From the cell containing the given text, extract its center point as (x, y) coordinate. 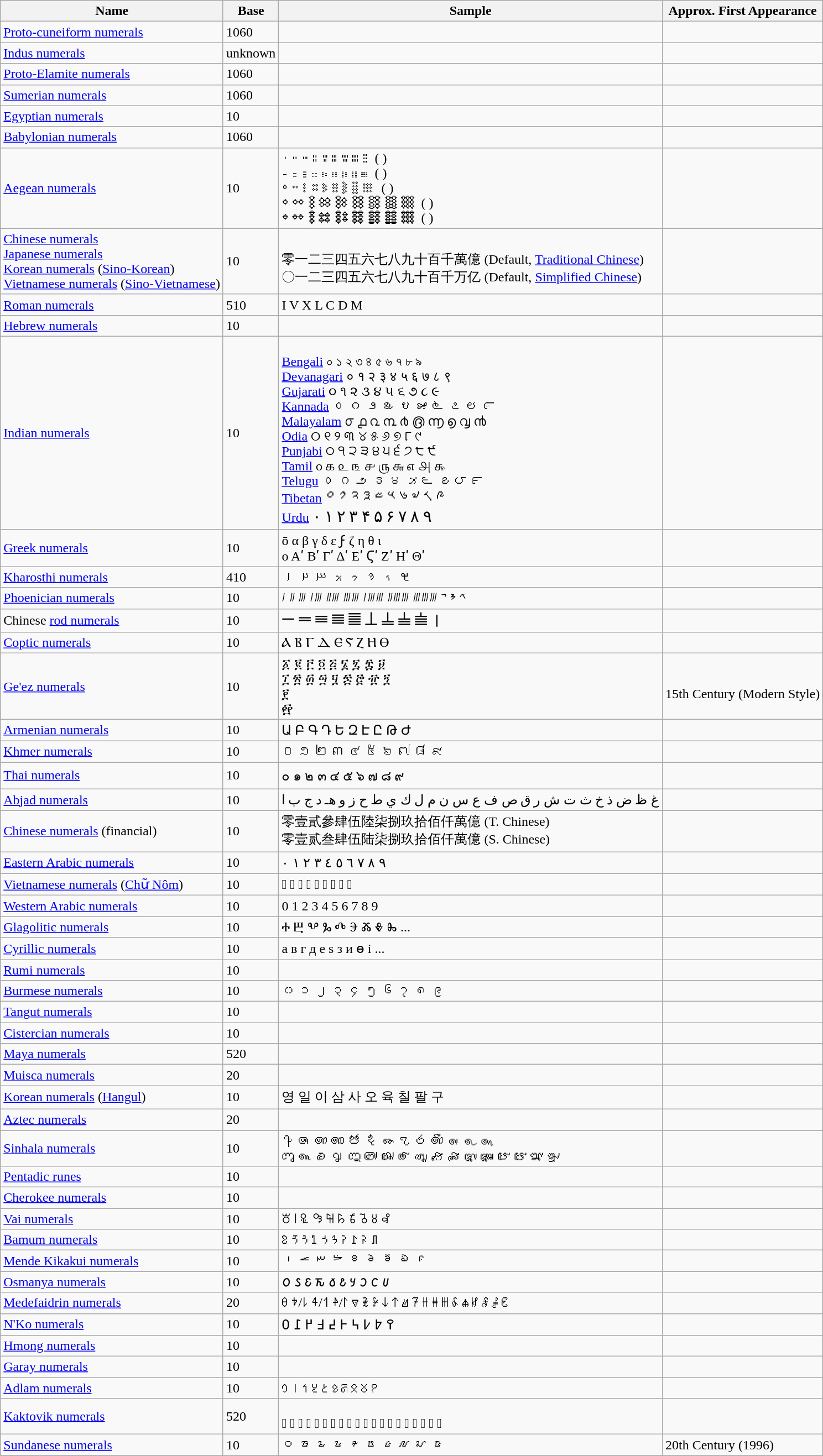
unknown (251, 53)
Egyptian numerals (112, 116)
410 (251, 577)
𐄇 𐄈 𐄉 𐄊 𐄋 𐄌 𐄍 𐄎 𐄏 ( ) 𐄐 𐄑 𐄒 𐄓 𐄔 𐄕 𐄖 𐄗 𐄘 ( ) 𐄙 𐄚 𐄛 𐄜 𐄝 𐄞 𐄟 𐄠 𐄡 ( ) 𐄢 𐄣 𐄤 𐄥 𐄦 𐄧 𐄨 𐄩 𐄪 ( ) 𐄫 𐄬 𐄭 𐄮 𐄯 𐄰 𐄱 𐄲 𐄳 ( ) (471, 188)
零一二三四五六七八九十百千萬億 (Default, Traditional Chinese) 〇一二三四五六七八九十百千万亿 (Default, Simplified Chinese) (471, 261)
Approx. First Appearance (742, 11)
Aegean numerals (112, 188)
Sundanese numerals (112, 1445)
𝍠 𝍡 𝍢 𝍣 𝍤 𝍥 𝍦 𝍧 𝍨 𝍩 (471, 620)
Hmong numerals (112, 1346)
߉ ߈ ߇ ߆ ߅ ߄ ߃ ߂ ߁ ߀ (471, 1324)
510 (251, 305)
Muisca numerals (112, 1075)
Proto-cuneiform numerals (112, 32)
ō α β γ δ ε ϝ ζ η θ ι ο Αʹ Βʹ Γʹ Δʹ Εʹ Ϛʹ Ζʹ Ηʹ Θʹ (471, 548)
𐤙 𐤘 𐤗 𐤛𐤛𐤛 𐤛𐤛𐤚 𐤛𐤛𐤖 𐤛𐤛 𐤛𐤚 𐤛𐤖 𐤛 𐤚 𐤖 (471, 598)
𞥙 𞥘 𞥗 𞥖 𞥕 𞥔 𞥓 𞥒 𞥑 𞥐 (471, 1388)
Vai numerals (112, 1219)
Greek numerals (112, 548)
Eastern Arabic numerals (112, 863)
Babylonian numerals (112, 137)
а в г д е ѕ з и ѳ і ... (471, 949)
፩ ፪ ፫ ፬ ፭ ፮ ፯ ፰ ፱ ፲ ፳ ፴ ፵ ፶ ፷ ፸ ፹ ፺ ፻ ፼ (471, 687)
𐒠 𐒡 𐒢 𐒣 𐒤 𐒥 𐒦 𐒧 𐒨 𐒩 (471, 1282)
Vietnamese numerals (Chữ Nôm) (112, 884)
෦ ෧ ෨ ෩ ෪ ෫ ෬ ෭ ෮ ෯ 𑇡 𑇢 𑇣𑇤 𑇥 𑇦 𑇧 𑇨 𑇩 𑇪 𑇫 𑇬 𑇭 𑇮 𑇯 𑇰 𑇱 𑇲 𑇳 𑇴 (471, 1148)
Pentadic runes (112, 1177)
Base (251, 11)
Rumi numerals (112, 970)
Name (112, 11)
Kharosthi numerals (112, 577)
០ ១ ២ ៣ ៤ ៥ ៦ ៧ ៨ ៩ (471, 751)
Sinhala numerals (112, 1148)
Indian numerals (112, 432)
Armenian numerals (112, 730)
᮰ ᮱ ᮲ ᮳ ᮴ ᮵ ᮶ ᮷ ᮸ ᮹ (471, 1445)
ꛯ ꛦ ꛧ ꛨ ꛩ ꛪ ꛫ ꛬ ꛭ ꛮ (471, 1240)
Garay numerals (112, 1367)
20th Century (1996) (742, 1445)
Kaktovik numerals (112, 1416)
𞣏 𞣎 𞣍 𞣌 𞣋 𞣊 𞣉 𞣈 𞣇 (471, 1261)
Cyrillic numerals (112, 949)
Cistercian numerals (112, 1033)
Tangut numerals (112, 1012)
Sample (471, 11)
Western Arabic numerals (112, 906)
15th Century (Modern Style) (742, 687)
غ ظ ض ذ خ ث ت ش ر ق ص ف ع س ن م ل ك ي ط ح ز و هـ د ج ب ا (471, 800)
Proto-Elamite numerals (112, 74)
Ա Բ Գ Դ Ե Զ Է Ը Թ Ժ (471, 730)
၀ ၁ ၂ ၃ ၄ ၅ ၆ ၇ ၈ ၉ (471, 991)
𐩇 𐩆 𐩅 𐩄 𐩃 𐩂 𐩁 𐩀 (471, 577)
Hebrew numerals (112, 326)
Abjad numerals (112, 800)
𖺀 𖺁/𖺔 𖺂/𖺕 𖺃/𖺖 𖺄 𖺅 𖺆 𖺇 𖺈 𖺉 𖺊 𖺋 𖺌 𖺍 𖺎 𖺏 𖺐 𖺑 𖺒 𖺓 (471, 1303)
Medefaidrin numerals (112, 1303)
Burmese numerals (112, 991)
꘠ ꘡ ꘢ ꘣ ꘤ ꘥ ꘦ ꘧ ꘨ ꘩ (471, 1219)
Bamum numerals (112, 1240)
𠬠 𠄩 𠀧 𦊚 𠄼 𦒹 𦉱 𠔭 𠃩 (471, 884)
Phoenician numerals (112, 598)
Thai numerals (112, 775)
Chinese numeralsJapanese numeralsKorean numerals (Sino-Korean)Vietnamese numerals (Sino-Vietnamese) (112, 261)
Adlam numerals (112, 1388)
Chinese numerals (financial) (112, 831)
Korean numerals (Hangul) (112, 1098)
Glagolitic numerals (112, 927)
Sumerian numerals (112, 95)
Aztec numerals (112, 1119)
Indus numerals (112, 53)
Cherokee numerals (112, 1198)
Ⲁ Ⲃ Ⲅ Ⲇ Ⲉ Ⲋ Ⲍ Ⲏ Ⲑ (471, 643)
영 일 이 삼 사 오 육 칠 팔 구 (471, 1098)
๐ ๑ ๒ ๓ ๔ ๕ ๖ ๗ ๘ ๙ (471, 775)
Khmer numerals (112, 751)
𝋀 𝋁 𝋂 𝋃 𝋄 𝋅 𝋆 𝋇 𝋈 𝋉 𝋊 𝋋 𝋌 𝋍 𝋎 𝋏 𝋐 𝋑 𝋒 𝋓 (471, 1416)
I V X L C D M (471, 305)
Chinese rod numerals (112, 620)
٩ ٨ ٧ ٦ ٥ ٤ ٣ ٢ ١ ٠ (471, 863)
Ge'ez numerals (112, 687)
Osmanya numerals (112, 1282)
Maya numerals (112, 1054)
Roman numerals (112, 305)
Mende Kikakui numerals (112, 1261)
0 1 2 3 4 5 6 7 8 9 (471, 906)
N'Ko numerals (112, 1324)
Coptic numerals (112, 643)
零壹貳參肆伍陸柒捌玖拾佰仟萬億 (T. Chinese)零壹贰叁肆伍陆柒捌玖拾佰仟萬億 (S. Chinese) (471, 831)
Ⰰ Ⰱ Ⰲ Ⰳ Ⰴ Ⰵ Ⰶ Ⰷ Ⰸ ... (471, 927)
